Provide the (x, y) coordinate of the cell's center where the given text is located.  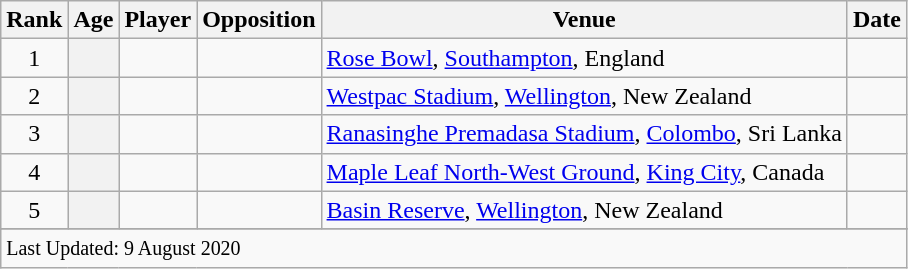
Rank (34, 20)
Ranasinghe Premadasa Stadium, Colombo, Sri Lanka (584, 134)
Player (158, 20)
Venue (584, 20)
Age (94, 20)
2 (34, 96)
1 (34, 58)
Westpac Stadium, Wellington, New Zealand (584, 96)
Last Updated: 9 August 2020 (454, 248)
Rose Bowl, Southampton, England (584, 58)
Date (876, 20)
Basin Reserve, Wellington, New Zealand (584, 210)
Opposition (259, 20)
3 (34, 134)
4 (34, 172)
5 (34, 210)
Maple Leaf North-West Ground, King City, Canada (584, 172)
